Capture the cell that displays the provided text and extract its (x, y) central coordinate. 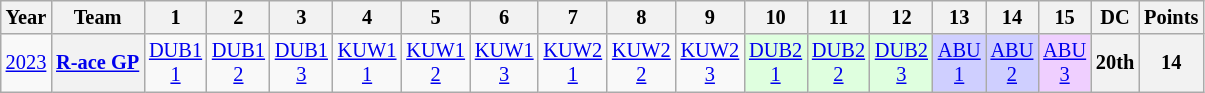
ABU1 (960, 63)
KUW13 (504, 63)
2 (238, 17)
DUB23 (902, 63)
13 (960, 17)
11 (838, 17)
8 (642, 17)
DUB22 (838, 63)
KUW23 (710, 63)
DC (1115, 17)
10 (776, 17)
KUW22 (642, 63)
20th (1115, 63)
Year (26, 17)
ABU3 (1064, 63)
2023 (26, 63)
1 (176, 17)
3 (302, 17)
7 (572, 17)
DUB13 (302, 63)
KUW12 (436, 63)
KUW21 (572, 63)
KUW11 (368, 63)
Team (98, 17)
R-ace GP (98, 63)
5 (436, 17)
DUB21 (776, 63)
12 (902, 17)
9 (710, 17)
Points (1171, 17)
DUB12 (238, 63)
15 (1064, 17)
6 (504, 17)
DUB11 (176, 63)
ABU2 (1012, 63)
4 (368, 17)
